Return the [X, Y] coordinate for the center point of the cell that contains the specified text.  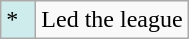
* [18, 20]
Led the league [112, 20]
